Pinpoint the cell where the given text exists, returning its (x, y) midpoint coordinate. 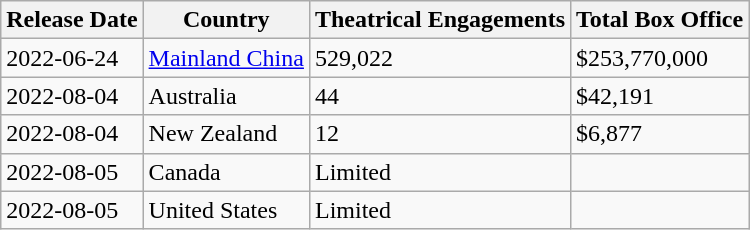
Country (226, 20)
Release Date (72, 20)
United States (226, 210)
Mainland China (226, 58)
2022-06-24 (72, 58)
Theatrical Engagements (440, 20)
$253,770,000 (660, 58)
Total Box Office (660, 20)
$42,191 (660, 96)
Australia (226, 96)
New Zealand (226, 134)
$6,877 (660, 134)
Canada (226, 172)
12 (440, 134)
529,022 (440, 58)
44 (440, 96)
